Detect which cell encompasses the target text, then output its (x, y) center coordinate. 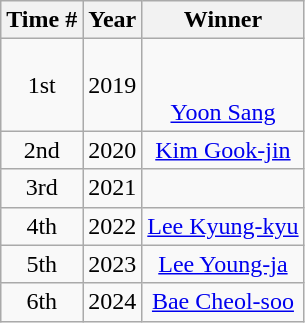
2019 (112, 85)
Yoon Sang (223, 85)
5th (42, 264)
2023 (112, 264)
2024 (112, 302)
Kim Gook-jin (223, 150)
4th (42, 226)
2021 (112, 188)
Time # (42, 20)
1st (42, 85)
2nd (42, 150)
2020 (112, 150)
Year (112, 20)
3rd (42, 188)
Lee Kyung-kyu (223, 226)
Winner (223, 20)
6th (42, 302)
Lee Young-ja (223, 264)
2022 (112, 226)
Bae Cheol-soo (223, 302)
